Output the [x, y] coordinate of the center of the cell containing the given text.  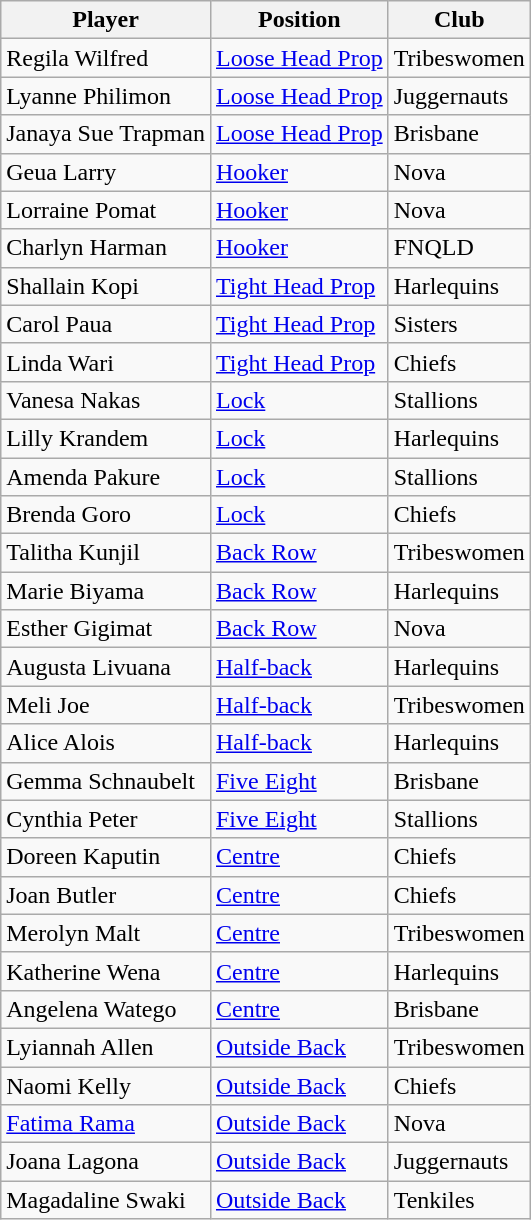
Cynthia Peter [106, 819]
Charlyn Harman [106, 248]
Tenkiles [459, 1200]
Marie Biyama [106, 591]
Meli Joe [106, 705]
Alice Alois [106, 743]
FNQLD [459, 248]
Shallain Kopi [106, 286]
Lorraine Pomat [106, 210]
Sisters [459, 324]
Angelena Watego [106, 1009]
Amenda Pakure [106, 477]
Carol Paua [106, 324]
Player [106, 20]
Lyanne Philimon [106, 96]
Esther Gigimat [106, 629]
Joana Lagona [106, 1162]
Naomi Kelly [106, 1085]
Gemma Schnaubelt [106, 781]
Regila Wilfred [106, 58]
Club [459, 20]
Janaya Sue Trapman [106, 134]
Katherine Wena [106, 971]
Doreen Kaputin [106, 857]
Lilly Krandem [106, 438]
Brenda Goro [106, 515]
Joan Butler [106, 895]
Talitha Kunjil [106, 553]
Magadaline Swaki [106, 1200]
Merolyn Malt [106, 933]
Geua Larry [106, 172]
Vanesa Nakas [106, 400]
Lyiannah Allen [106, 1047]
Fatima Rama [106, 1124]
Augusta Livuana [106, 667]
Position [299, 20]
Linda Wari [106, 362]
